Return [x, y] of the center of cell containing provided text 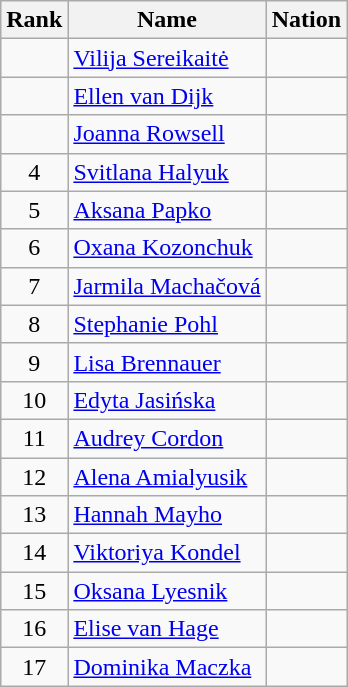
16 [34, 629]
Oksana Lyesnik [167, 591]
Oxana Kozonchuk [167, 248]
Ellen van Dijk [167, 96]
Rank [34, 20]
Dominika Maczka [167, 667]
Audrey Cordon [167, 438]
6 [34, 248]
Elise van Hage [167, 629]
5 [34, 210]
Name [167, 20]
14 [34, 553]
Hannah Mayho [167, 515]
Jarmila Machačová [167, 286]
Vilija Sereikaitė [167, 58]
15 [34, 591]
Joanna Rowsell [167, 134]
Edyta Jasińska [167, 400]
Viktoriya Kondel [167, 553]
Alena Amialyusik [167, 477]
7 [34, 286]
Lisa Brennauer [167, 362]
8 [34, 324]
Aksana Papko [167, 210]
12 [34, 477]
17 [34, 667]
9 [34, 362]
13 [34, 515]
4 [34, 172]
Svitlana Halyuk [167, 172]
Nation [306, 20]
Stephanie Pohl [167, 324]
10 [34, 400]
11 [34, 438]
